Capture the cell that displays the provided text and extract its [x, y] central coordinate. 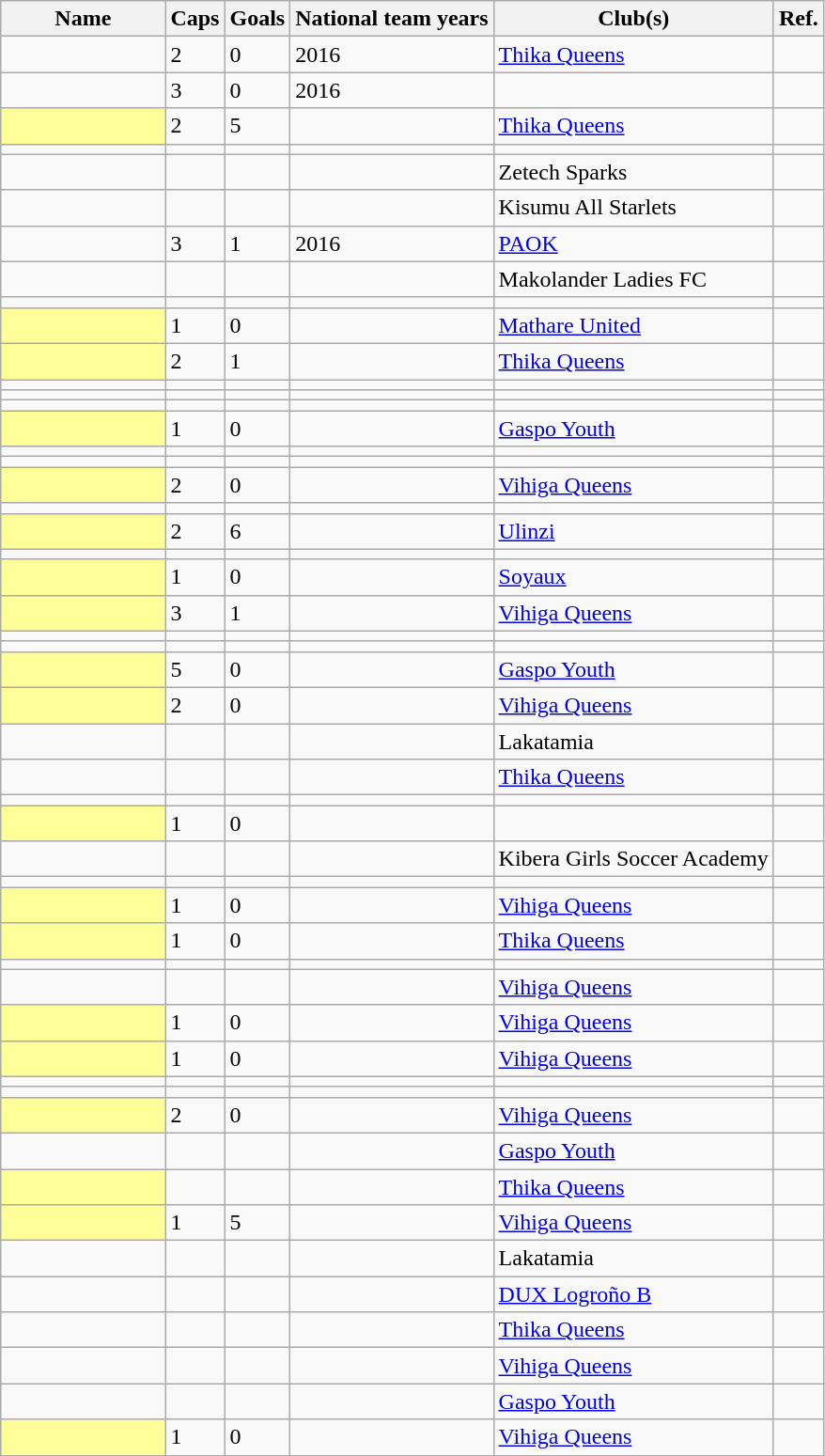
Ref. [799, 19]
DUX Logroño B [633, 1294]
Zetech Sparks [633, 172]
National team years [392, 19]
Ulinzi [633, 531]
Caps [195, 19]
Mathare United [633, 325]
Makolander Ladies FC [633, 279]
Club(s) [633, 19]
Name [83, 19]
Soyaux [633, 577]
6 [257, 531]
PAOK [633, 243]
Goals [257, 19]
Kisumu All Starlets [633, 208]
Kibera Girls Soccer Academy [633, 859]
